Find where the given text appears and provide that cell's center as (x, y) coordinate. 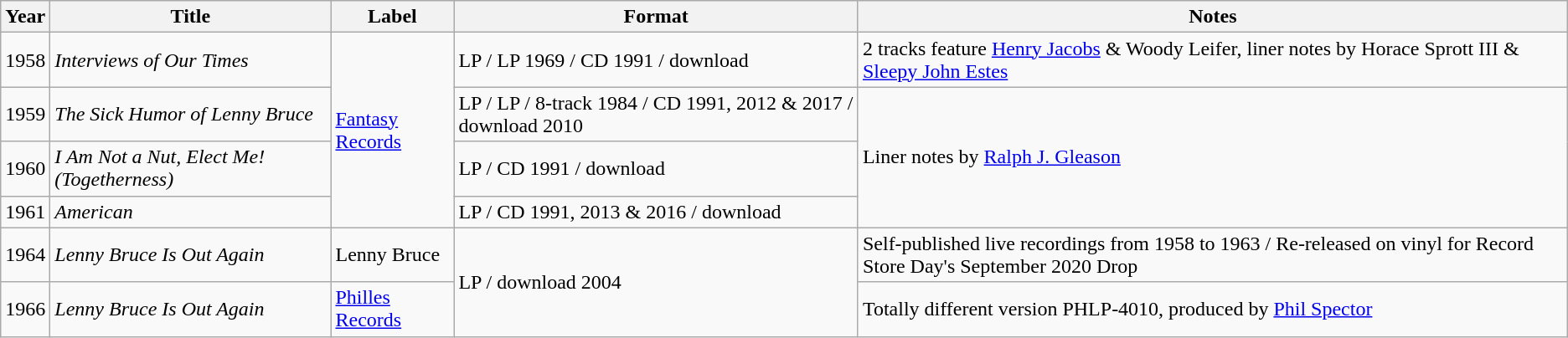
LP / LP 1969 / CD 1991 / download (657, 60)
Year (25, 17)
2 tracks feature Henry Jacobs & Woody Leifer, liner notes by Horace Sprott III & Sleepy John Estes (1213, 60)
I Am Not a Nut, Elect Me! (Togetherness) (191, 169)
1964 (25, 254)
American (191, 212)
Fantasy Records (392, 131)
Title (191, 17)
Totally different version PHLP-4010, produced by Phil Spector (1213, 310)
LP / CD 1991 / download (657, 169)
1959 (25, 114)
LP / download 2004 (657, 282)
Label (392, 17)
1966 (25, 310)
LP / LP / 8-track 1984 / CD 1991, 2012 & 2017 / download 2010 (657, 114)
The Sick Humor of Lenny Bruce (191, 114)
Interviews of Our Times (191, 60)
Format (657, 17)
Liner notes by Ralph J. Gleason (1213, 157)
Philles Records (392, 310)
Self-published live recordings from 1958 to 1963 / Re-released on vinyl for Record Store Day's September 2020 Drop (1213, 254)
Notes (1213, 17)
1961 (25, 212)
LP / CD 1991, 2013 & 2016 / download (657, 212)
1958 (25, 60)
Lenny Bruce (392, 254)
1960 (25, 169)
